Identify which cell holds the provided text, then report its (x, y) central coordinate. 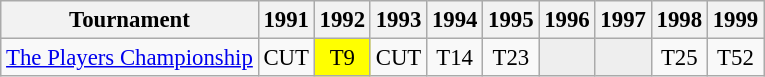
1995 (511, 20)
1993 (398, 20)
1999 (735, 20)
1991 (286, 20)
T52 (735, 58)
Tournament (130, 20)
1997 (623, 20)
1996 (567, 20)
T23 (511, 58)
T14 (455, 58)
1994 (455, 20)
The Players Championship (130, 58)
T25 (679, 58)
1992 (342, 20)
1998 (679, 20)
T9 (342, 58)
